Find where the given text appears and provide that cell's center as [X, Y] coordinate. 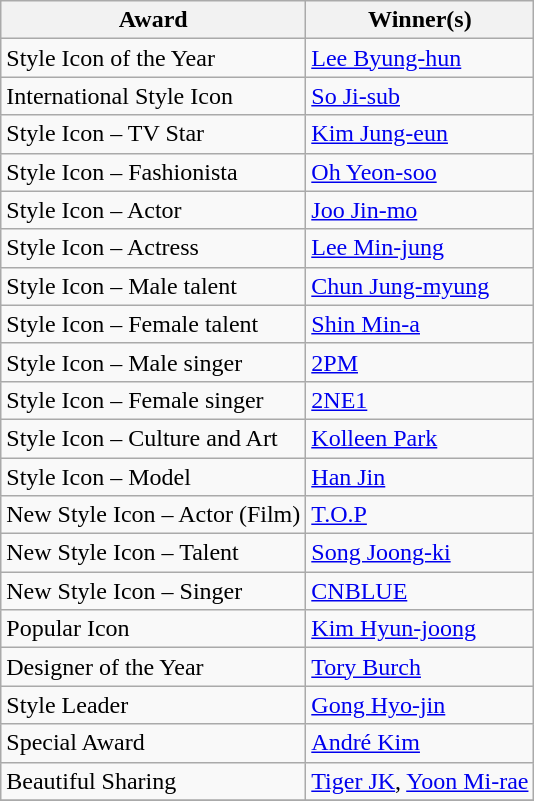
Kim Hyun-joong [420, 629]
Lee Min-jung [420, 248]
New Style Icon – Singer [154, 591]
Style Icon – Culture and Art [154, 438]
T.O.P [420, 515]
Song Joong-ki [420, 553]
Style Icon – Male talent [154, 286]
Popular Icon [154, 629]
Style Icon – Fashionista [154, 172]
Tory Burch [420, 667]
André Kim [420, 743]
Style Icon – TV Star [154, 134]
Style Leader [154, 705]
Style Icon – Model [154, 477]
CNBLUE [420, 591]
Lee Byung-hun [420, 58]
Special Award [154, 743]
Beautiful Sharing [154, 781]
Oh Yeon-soo [420, 172]
2PM [420, 362]
Shin Min-a [420, 324]
Chun Jung-myung [420, 286]
Winner(s) [420, 20]
Gong Hyo-jin [420, 705]
2NE1 [420, 400]
Style Icon – Female singer [154, 400]
Tiger JK, Yoon Mi-rae [420, 781]
International Style Icon [154, 96]
New Style Icon – Talent [154, 553]
Style Icon – Actor [154, 210]
Kim Jung-eun [420, 134]
So Ji-sub [420, 96]
Designer of the Year [154, 667]
Style Icon – Female talent [154, 324]
Style Icon – Actress [154, 248]
New Style Icon – Actor (Film) [154, 515]
Award [154, 20]
Style Icon – Male singer [154, 362]
Han Jin [420, 477]
Joo Jin-mo [420, 210]
Style Icon of the Year [154, 58]
Kolleen Park [420, 438]
